Find where the given text appears and provide that cell's center as [X, Y] coordinate. 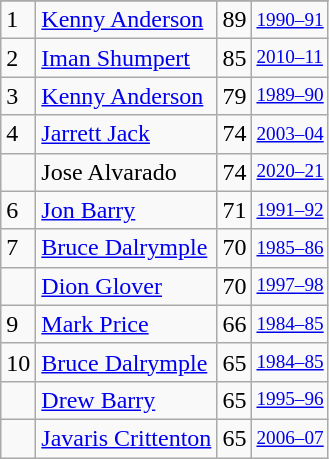
Mark Price [126, 324]
1995–96 [290, 400]
1989–90 [290, 96]
89 [234, 20]
6 [18, 210]
Jarrett Jack [126, 134]
3 [18, 96]
66 [234, 324]
1997–98 [290, 286]
9 [18, 324]
Jose Alvarado [126, 172]
1985–86 [290, 248]
Dion Glover [126, 286]
1 [18, 20]
2 [18, 58]
71 [234, 210]
7 [18, 248]
2020–21 [290, 172]
2006–07 [290, 438]
Javaris Crittenton [126, 438]
10 [18, 362]
1991–92 [290, 210]
Drew Barry [126, 400]
1990–91 [290, 20]
79 [234, 96]
Jon Barry [126, 210]
2010–11 [290, 58]
Iman Shumpert [126, 58]
4 [18, 134]
85 [234, 58]
2003–04 [290, 134]
